Return the (X, Y) coordinate for the center point of the cell that contains the specified text.  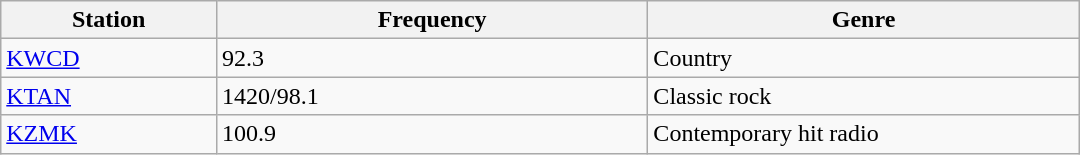
Country (864, 58)
1420/98.1 (432, 96)
Genre (864, 20)
Frequency (432, 20)
KZMK (109, 134)
Classic rock (864, 96)
Contemporary hit radio (864, 134)
92.3 (432, 58)
KTAN (109, 96)
Station (109, 20)
100.9 (432, 134)
KWCD (109, 58)
